Locate the cell with the specified text and output its (x, y) center coordinate. 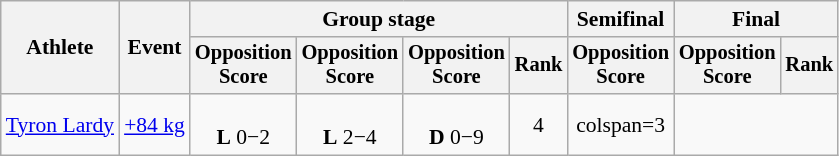
L 0−2 (244, 124)
L 2−4 (350, 124)
Tyron Lardy (60, 124)
colspan=3 (620, 124)
Group stage (378, 19)
Final (756, 19)
+84 kg (154, 124)
D 0−9 (456, 124)
Semifinal (620, 19)
Event (154, 48)
4 (539, 124)
Athlete (60, 48)
